Extract the [X, Y] coordinate from the center of the cell holding the provided text.  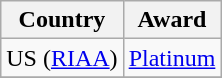
Award [172, 20]
Platinum [172, 58]
US (RIAA) [62, 58]
Country [62, 20]
